Output the (X, Y) coordinate of the center of the cell containing the given text.  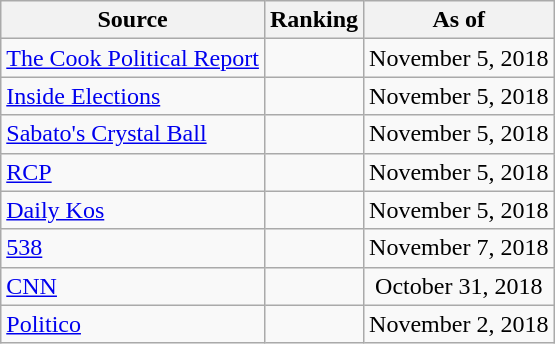
The Cook Political Report (133, 58)
Source (133, 20)
Daily Kos (133, 210)
CNN (133, 286)
As of (459, 20)
October 31, 2018 (459, 286)
Inside Elections (133, 96)
Politico (133, 324)
Ranking (314, 20)
538 (133, 248)
November 7, 2018 (459, 248)
Sabato's Crystal Ball (133, 134)
RCP (133, 172)
November 2, 2018 (459, 324)
